Locate the cell with the specified text and output its (X, Y) center coordinate. 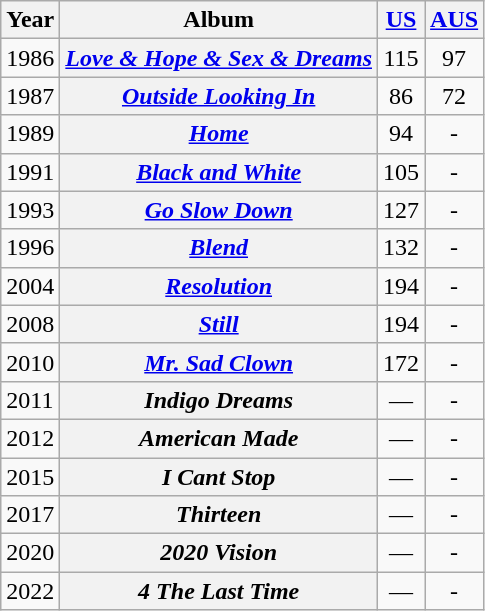
132 (402, 248)
US (402, 20)
AUS (454, 20)
American Made (219, 438)
1996 (30, 248)
2004 (30, 286)
2010 (30, 362)
72 (454, 96)
86 (402, 96)
Blend (219, 248)
Resolution (219, 286)
2020 Vision (219, 553)
1989 (30, 134)
127 (402, 210)
4 The Last Time (219, 591)
Album (219, 20)
97 (454, 58)
2022 (30, 591)
1987 (30, 96)
2015 (30, 477)
2008 (30, 324)
Love & Hope & Sex & Dreams (219, 58)
Go Slow Down (219, 210)
1986 (30, 58)
2017 (30, 515)
Thirteen (219, 515)
1993 (30, 210)
115 (402, 58)
1991 (30, 172)
I Cant Stop (219, 477)
Home (219, 134)
105 (402, 172)
2012 (30, 438)
172 (402, 362)
Indigo Dreams (219, 400)
Mr. Sad Clown (219, 362)
Year (30, 20)
94 (402, 134)
Outside Looking In (219, 96)
2020 (30, 553)
2011 (30, 400)
Still (219, 324)
Black and White (219, 172)
